Search for the cell housing the specified text and yield its (x, y) center coordinate. 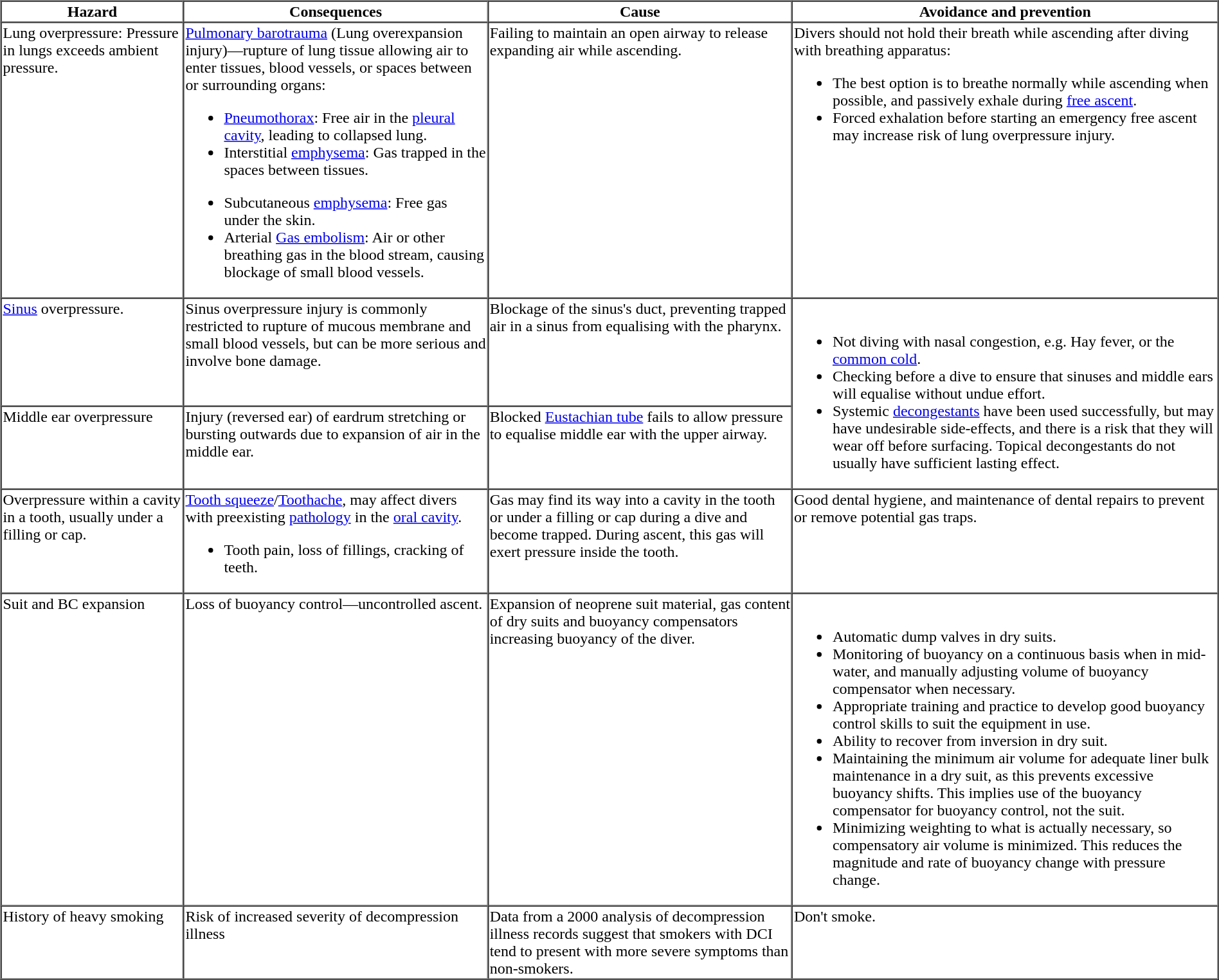
Risk of increased severity of decompression illness (336, 942)
Blockage of the sinus's duct, preventing trapped air in a sinus from equalising with the pharynx. (640, 352)
Lung overpressure: Pressure in lungs exceeds ambient pressure. (93, 159)
Tooth squeeze/Toothache, may affect divers with preexisting pathology in the oral cavity.Tooth pain, loss of fillings, cracking of teeth. (336, 541)
Good dental hygiene, and maintenance of dental repairs to prevent or remove potential gas traps. (1006, 541)
Suit and BC expansion (93, 749)
Avoidance and prevention (1006, 12)
Middle ear overpressure (93, 448)
Loss of buoyancy control—uncontrolled ascent. (336, 749)
Failing to maintain an open airway to release expanding air while ascending. (640, 159)
Overpressure within a cavity in a tooth, usually under a filling or cap. (93, 541)
Hazard (93, 12)
Sinus overpressure. (93, 352)
Consequences (336, 12)
Blocked Eustachian tube fails to allow pressure to equalise middle ear with the upper airway. (640, 448)
Expansion of neoprene suit material, gas content of dry suits and buoyancy compensators increasing buoyancy of the diver. (640, 749)
Injury (reversed ear) of eardrum stretching or bursting outwards due to expansion of air in the middle ear. (336, 448)
History of heavy smoking (93, 942)
Data from a 2000 analysis of decompression illness records suggest that smokers with DCI tend to present with more severe symptoms than non-smokers. (640, 942)
Don't smoke. (1006, 942)
Cause (640, 12)
